Output the [X, Y] coordinate of the center of the cell containing the given text.  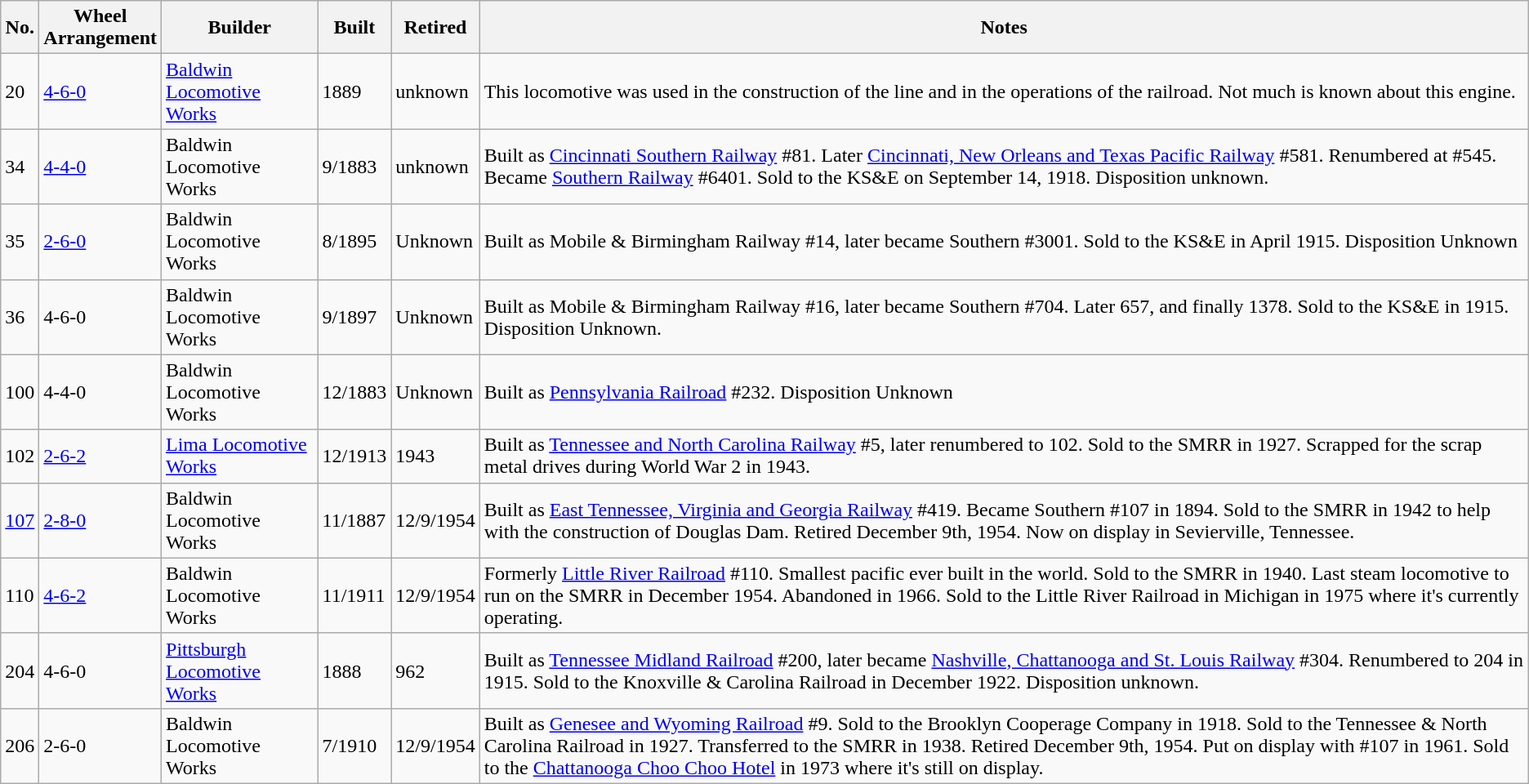
11/1887 [354, 520]
206 [20, 746]
7/1910 [354, 746]
962 [435, 670]
Builder [240, 28]
12/1883 [354, 392]
1943 [435, 456]
This locomotive was used in the construction of the line and in the operations of the railroad. Not much is known about this engine. [1004, 91]
8/1895 [354, 242]
Notes [1004, 28]
WheelArrangement [100, 28]
Built as Pennsylvania Railroad #232. Disposition Unknown [1004, 392]
20 [20, 91]
35 [20, 242]
Pittsburgh Locomotive Works [240, 670]
Lima Locomotive Works [240, 456]
2-8-0 [100, 520]
Built as Mobile & Birmingham Railway #16, later became Southern #704. Later 657, and finally 1378. Sold to the KS&E in 1915. Disposition Unknown. [1004, 317]
2-6-2 [100, 456]
Built [354, 28]
107 [20, 520]
1888 [354, 670]
110 [20, 595]
1889 [354, 91]
Built as Mobile & Birmingham Railway #14, later became Southern #3001. Sold to the KS&E in April 1915. Disposition Unknown [1004, 242]
36 [20, 317]
Retired [435, 28]
12/1913 [354, 456]
102 [20, 456]
100 [20, 392]
9/1897 [354, 317]
4-6-2 [100, 595]
204 [20, 670]
11/1911 [354, 595]
9/1883 [354, 167]
No. [20, 28]
34 [20, 167]
